Scan for the cell matching the given text and deliver its [X, Y] coordinate at center. 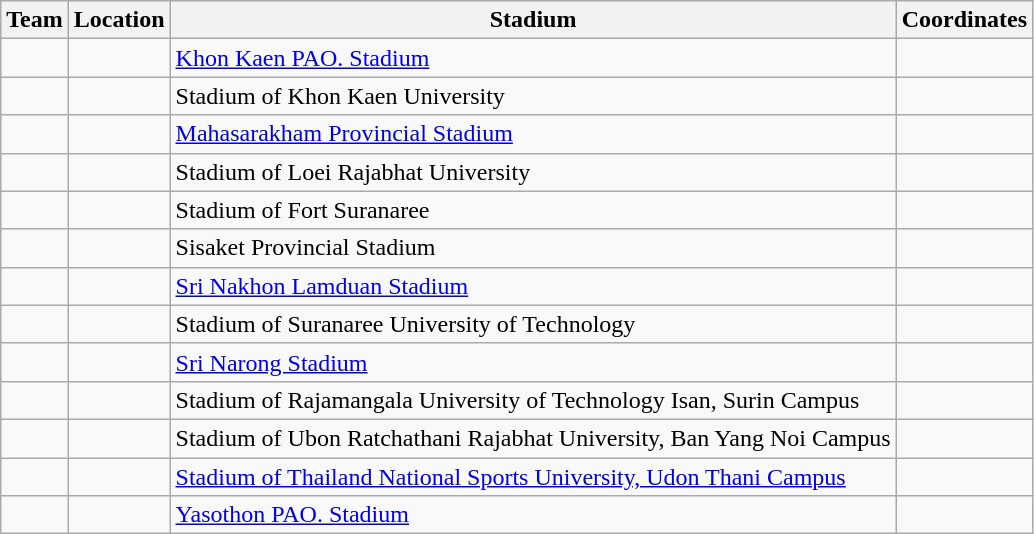
Team [35, 20]
Mahasarakham Provincial Stadium [533, 134]
Coordinates [964, 20]
Stadium of Suranaree University of Technology [533, 324]
Stadium of Rajamangala University of Technology Isan, Surin Campus [533, 400]
Stadium of Fort Suranaree [533, 210]
Stadium of Khon Kaen University [533, 96]
Stadium of Loei Rajabhat University [533, 172]
Khon Kaen PAO. Stadium [533, 58]
Location [119, 20]
Yasothon PAO. Stadium [533, 515]
Stadium of Thailand National Sports University, Udon Thani Campus [533, 477]
Sri Nakhon Lamduan Stadium [533, 286]
Stadium [533, 20]
Sri Narong Stadium [533, 362]
Stadium of Ubon Ratchathani Rajabhat University, Ban Yang Noi Campus [533, 438]
Sisaket Provincial Stadium [533, 248]
